Provide the [X, Y] coordinate of the cell's center where the given text is located.  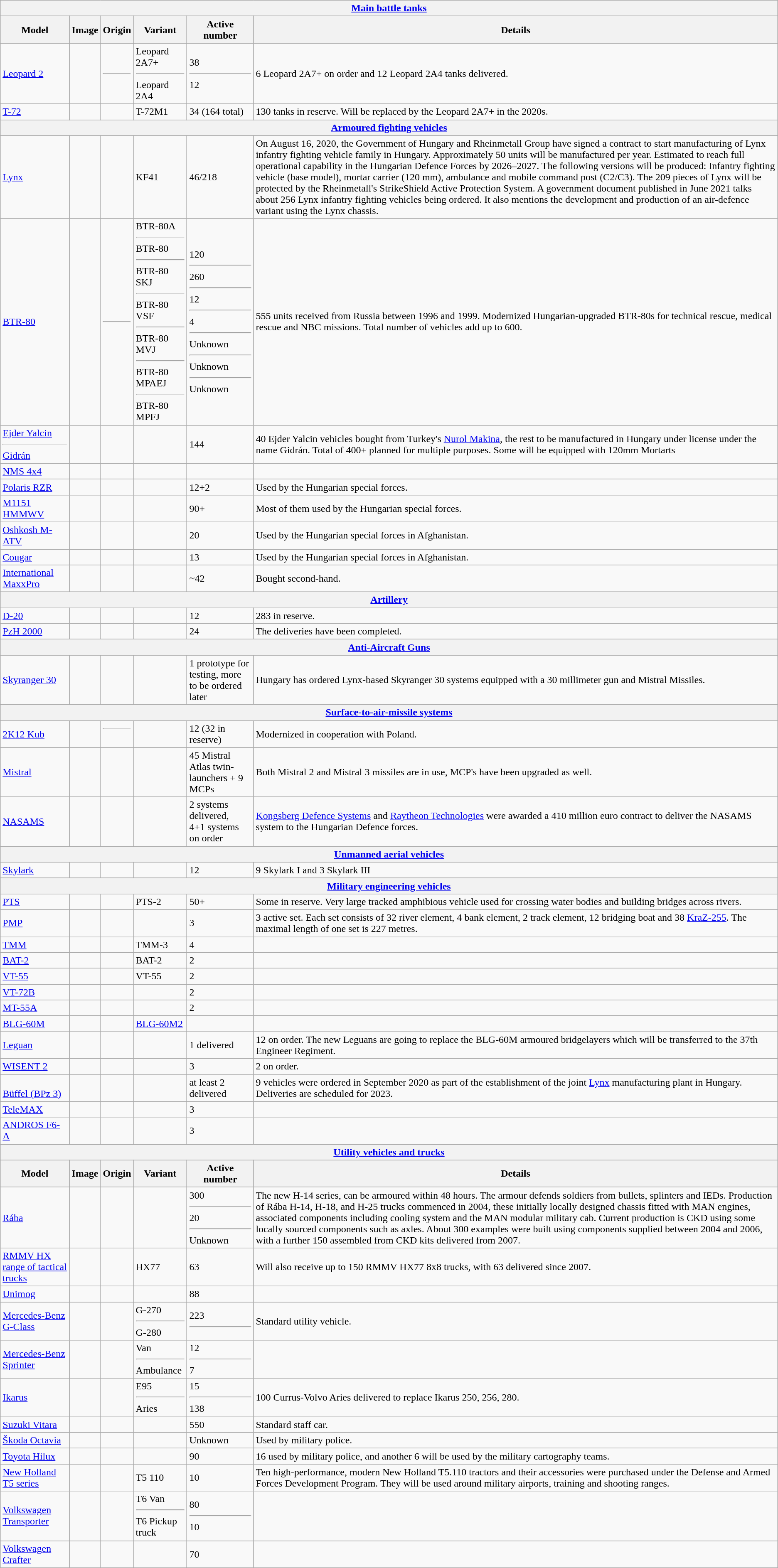
Surface-to-air-missile systems [389, 713]
Skyranger 30 [35, 680]
Cougar [35, 557]
127 [220, 1359]
ANDROS F6-A [35, 1131]
Most of them used by the Hungarian special forces. [515, 509]
Modernized in cooperation with Poland. [515, 734]
TMM-3 [160, 944]
10 [220, 1477]
120260124UnknownUnknownUnknown [220, 322]
The deliveries have been completed. [515, 632]
88 [220, 1294]
Standard staff car. [515, 1425]
Leguan [35, 1045]
VanAmbulance [160, 1359]
30020Unknown [220, 1217]
Büffel (BPz 3) [35, 1088]
16 used by military police, and another 6 will be used by the military cartography teams. [515, 1456]
24 [220, 632]
Polaris RZR [35, 487]
Artillery [389, 600]
Oshkosh M-ATV [35, 535]
12 on order. The new Leguans are going to replace the BLG-60M armoured bridgelayers which will be transferred to the 37th Engineer Regiment. [515, 1045]
Leopard 2 [35, 74]
Rába [35, 1217]
RMMV HX range of tactical trucks [35, 1267]
PTS [35, 902]
VT-72B [35, 992]
283 in reserve. [515, 616]
Main battle tanks [389, 8]
Bought second-hand. [515, 578]
Mercedes-Benz G-Class [35, 1321]
M1151 HMMWV [35, 509]
Used by the Hungarian special forces. [515, 487]
Lynx [35, 177]
90 [220, 1456]
12+2 [220, 487]
100 Currus-Volvo Aries delivered to replace Ikarus 250, 256, 280. [515, 1398]
Utility vehicles and trucks [389, 1152]
Škoda Octavia [35, 1440]
HX77 [160, 1267]
New Holland T5 series [35, 1477]
Volkswagen Transporter [35, 1516]
Both Mistral 2 and Mistral 3 missiles are in use, MCP's have been upgraded as well. [515, 772]
T-72 [35, 112]
Some in reserve. Very large tracked amphibious vehicle used for crossing water bodies and building bridges across rivers. [515, 902]
34 (164 total) [220, 112]
Used by military police. [515, 1440]
90+ [220, 509]
Will also receive up to 150 RMMV HX77 8x8 trucks, with 63 delivered since 2007. [515, 1267]
NMS 4x4 [35, 471]
Military engineering vehicles [389, 886]
PTS-2 [160, 902]
70 [220, 1554]
15138 [220, 1398]
45 Mistral Atlas twin-launchers + 9 MCPs [220, 772]
KF41 [160, 177]
Skylark [35, 870]
Ejder YalcinGidrán [35, 444]
8010 [220, 1516]
1 delivered [220, 1045]
WISENT 2 [35, 1067]
63 [220, 1267]
TMM [35, 944]
20 [220, 535]
at least 2 delivered [220, 1088]
BLG-60M2 [160, 1024]
D-20 [35, 616]
Toyota Hilux [35, 1456]
223 [220, 1321]
46/218 [220, 177]
130 tanks in reserve. Will be replaced by the Leopard 2A7+ in the 2020s. [515, 112]
BLG-60M [35, 1024]
13 [220, 557]
International MaxxPro [35, 578]
3812 [220, 74]
Suzuki Vitara [35, 1425]
Standard utility vehicle. [515, 1321]
~42 [220, 578]
12 (32 in reserve) [220, 734]
T6 VanT6 Pickup truck [160, 1516]
550 [220, 1425]
9 Skylark I and 3 Skylark III [515, 870]
Anti-Aircraft Guns [389, 647]
BTR-80 [35, 322]
Leopard 2A7+Leopard 2A4 [160, 74]
T5 110 [160, 1477]
Ikarus [35, 1398]
NASAMS [35, 822]
1 prototype for testing, more to be ordered later [220, 680]
2 on order. [515, 1067]
E95Aries [160, 1398]
144 [220, 444]
MT-55A [35, 1008]
Volkswagen Crafter [35, 1554]
Hungary has ordered Lynx-based Skyranger 30 systems equipped with a 30 millimeter gun and Mistral Missiles. [515, 680]
2K12 Kub [35, 734]
TeleMAX [35, 1109]
6 Leopard 2A7+ on order and 12 Leopard 2A4 tanks delivered. [515, 74]
Armoured fighting vehicles [389, 128]
4 [220, 944]
2 systems delivered,4+1 systems on order [220, 822]
PzH 2000 [35, 632]
BTR-80ABTR-80BTR-80 SKJBTR-80 VSFBTR-80 MVJBTR-80 MPAEJBTR-80 MPFJ [160, 322]
Mercedes-Benz Sprinter [35, 1359]
G-270G-280 [160, 1321]
Mistral [35, 772]
50+ [220, 902]
Unknown [220, 1440]
Unimog [35, 1294]
Unmanned aerial vehicles [389, 854]
T-72M1 [160, 112]
PMP [35, 923]
